Determine the (X, Y) coordinate at the center of the cell enclosing the given text.  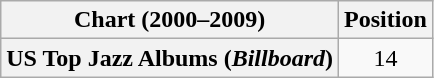
US Top Jazz Albums (Billboard) (170, 58)
Position (386, 20)
Chart (2000–2009) (170, 20)
14 (386, 58)
